For the text-containing cell, return its midpoint in (X, Y) coordinate format. 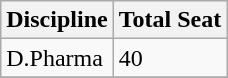
D.Pharma (57, 58)
40 (170, 58)
Total Seat (170, 20)
Discipline (57, 20)
